Return (x, y) of the center of cell containing provided text 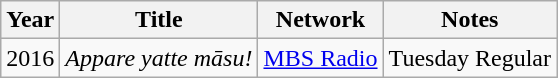
Network (320, 20)
Title (159, 20)
Notes (470, 20)
Appare yatte māsu! (159, 58)
2016 (30, 58)
MBS Radio (320, 58)
Tuesday Regular (470, 58)
Year (30, 20)
